Return the (x, y) coordinate for the center point of the cell that contains the specified text.  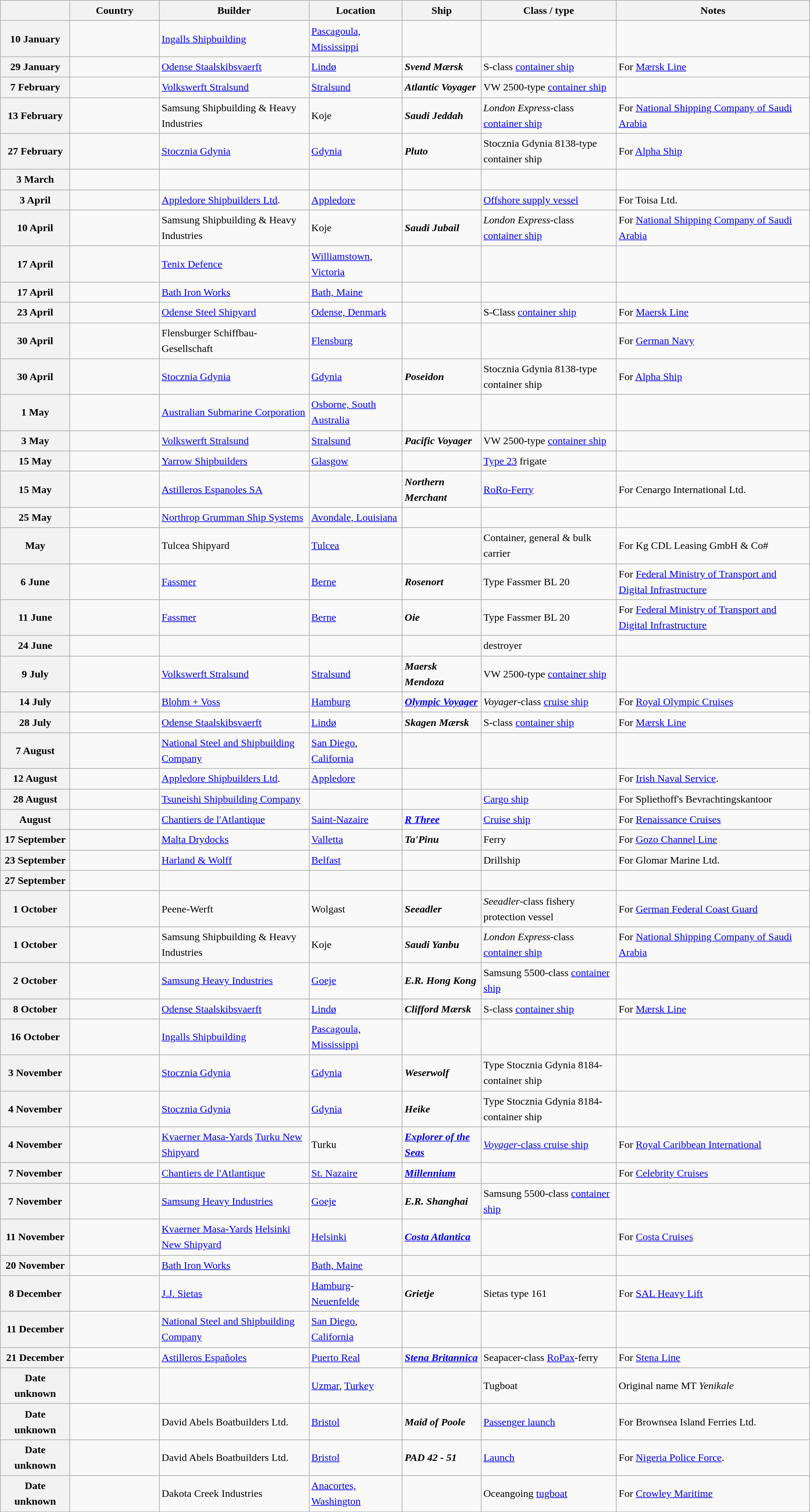
Maid of Poole (442, 1422)
7 August (35, 751)
Oceangoing tugboat (549, 1493)
Belfast (356, 861)
13 February (35, 115)
Flensburg (356, 341)
29 January (35, 67)
For Celebrity Cruises (713, 1173)
Valletta (356, 840)
For Costa Cruises (713, 1237)
Clifford Mærsk (442, 1009)
8 October (35, 1009)
Malta Drydocks (234, 840)
3 November (35, 1073)
Poseidon (442, 377)
Drillship (549, 861)
Saudi Jubail (442, 228)
For Kg CDL Leasing GmbH & Co# (713, 545)
12 August (35, 778)
Blohm + Voss (234, 702)
For Stena Line (713, 1357)
Saudi Yanbu (442, 945)
For Royal Olympic Cruises (713, 702)
Hamburg-Neuenfelde (356, 1293)
RoRo-Ferry (549, 489)
10 April (35, 228)
28 July (35, 722)
Kvaerner Masa-Yards Helsinki New Shipyard (234, 1237)
Pluto (442, 152)
Millennium (442, 1173)
For Glomar Marine Ltd. (713, 861)
E.R. Shanghai (442, 1201)
For Nigeria Police Force. (713, 1458)
PAD 42 - 51 (442, 1458)
24 June (35, 646)
3 March (35, 179)
J.J. Sietas (234, 1293)
Australian Submarine Corporation (234, 413)
16 October (35, 1037)
Hamburg (356, 702)
20 November (35, 1266)
Tugboat (549, 1386)
Flensburger Schiffbau-Gesellschaft (234, 341)
Heike (442, 1109)
For Toisa Ltd. (713, 200)
St. Nazaire (356, 1173)
Ship (442, 10)
Pacific Voyager (442, 441)
Saudi Jeddah (442, 115)
Passenger launch (549, 1422)
23 September (35, 861)
28 August (35, 799)
6 June (35, 582)
Container, general & bulk carrier (549, 545)
For Gozo Channel Line (713, 840)
Odense Steel Shipyard (234, 313)
For SAL Heavy Lift (713, 1293)
destroyer (549, 646)
Sietas type 161 (549, 1293)
Anacortes, Washington (356, 1493)
Saint-Nazaire (356, 820)
Skagen Mærsk (442, 722)
Rosenort (442, 582)
Builder (234, 10)
Tsuneishi Shipbuilding Company (234, 799)
E.R. Hong Kong (442, 981)
11 December (35, 1330)
Maersk Mendoza (442, 674)
3 May (35, 441)
27 September (35, 880)
Stena Britannica (442, 1357)
For Brownsea Island Ferries Ltd. (713, 1422)
Turku (356, 1144)
Tulcea (356, 545)
Country (115, 10)
Location (356, 10)
For Irish Naval Service. (713, 778)
Weserwolf (442, 1073)
For Crowley Maritime (713, 1493)
Offshore supply vessel (549, 200)
Williamstown, Victoria (356, 264)
For German Federal Coast Guard (713, 909)
Seeadler-class fishery protection vessel (549, 909)
21 December (35, 1357)
Explorer of the Seas (442, 1144)
Tenix Defence (234, 264)
Ferry (549, 840)
Svend Mærsk (442, 67)
Astilleros Espanoles SA (234, 489)
Odense, Denmark (356, 313)
Osborne, South Australia (356, 413)
Cargo ship (549, 799)
Ta'Pinu (442, 840)
Seapacer-class RoPax-ferry (549, 1357)
For Cenargo International Ltd. (713, 489)
Olympic Voyager (442, 702)
27 February (35, 152)
9 July (35, 674)
23 April (35, 313)
May (35, 545)
Peene-Werft (234, 909)
R Three (442, 820)
25 May (35, 518)
Grietje (442, 1293)
11 November (35, 1237)
7 February (35, 87)
Tulcea Shipyard (234, 545)
10 January (35, 39)
1 May (35, 413)
For Renaissance Cruises (713, 820)
Northern Merchant (442, 489)
17 September (35, 840)
3 April (35, 200)
S-Class container ship (549, 313)
Northrop Grumman Ship Systems (234, 518)
Atlantic Voyager (442, 87)
Uzmar, Turkey (356, 1386)
Yarrow Shipbuilders (234, 461)
Launch (549, 1458)
Astilleros Españoles (234, 1357)
Puerto Real (356, 1357)
Class / type (549, 10)
For Royal Caribbean International (713, 1144)
Kvaerner Masa-Yards Turku New Shipyard (234, 1144)
Original name MT Yenikale (713, 1386)
11 June (35, 617)
Glasgow (356, 461)
Oie (442, 617)
For Maersk Line (713, 313)
8 December (35, 1293)
Harland & Wolff (234, 861)
Dakota Creek Industries (234, 1493)
August (35, 820)
Seeadler (442, 909)
2 October (35, 981)
Costa Atlantica (442, 1237)
For German Navy (713, 341)
Notes (713, 10)
Wolgast (356, 909)
14 July (35, 702)
Avondale, Louisiana (356, 518)
Type 23 frigate (549, 461)
For Spliethoff's Bevrachtingskantoor (713, 799)
Cruise ship (549, 820)
Helsinki (356, 1237)
